Pinpoint the cell where the given text exists, returning its (X, Y) midpoint coordinate. 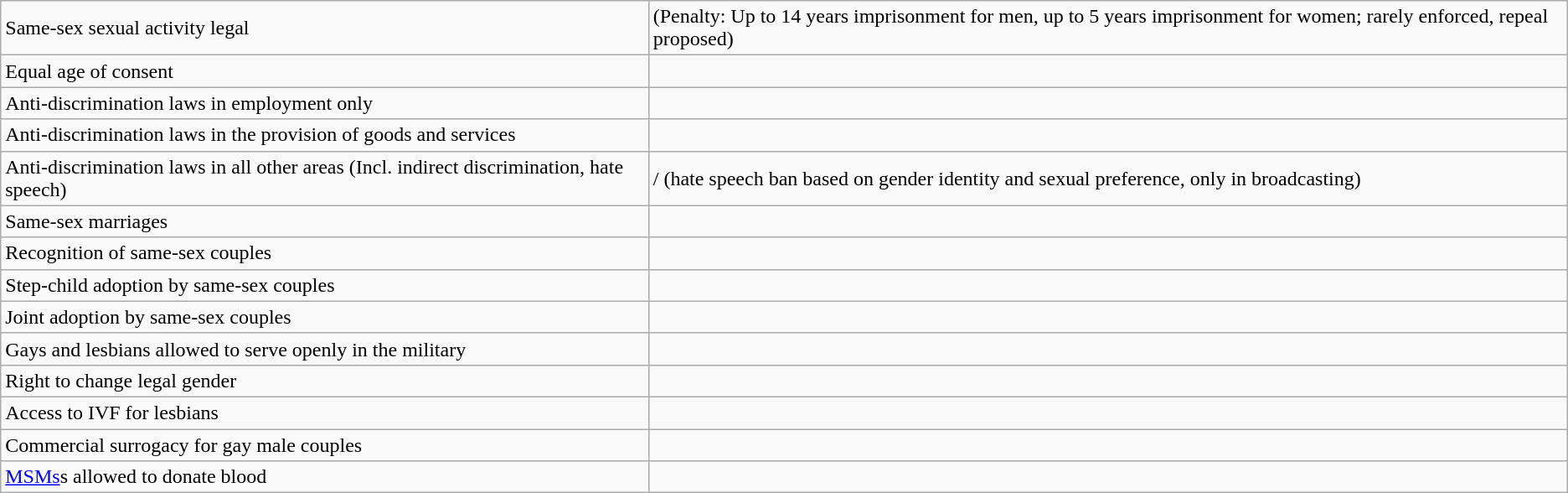
Step-child adoption by same-sex couples (325, 285)
Gays and lesbians allowed to serve openly in the military (325, 349)
Anti-discrimination laws in employment only (325, 103)
(Penalty: Up to 14 years imprisonment for men, up to 5 years imprisonment for women; rarely enforced, repeal proposed) (1107, 29)
Equal age of consent (325, 71)
/ (hate speech ban based on gender identity and sexual preference, only in broadcasting) (1107, 178)
Commercial surrogacy for gay male couples (325, 445)
Access to IVF for lesbians (325, 413)
Anti-discrimination laws in all other areas (Incl. indirect discrimination, hate speech) (325, 178)
Joint adoption by same-sex couples (325, 317)
Anti-discrimination laws in the provision of goods and services (325, 135)
Same-sex sexual activity legal (325, 29)
Right to change legal gender (325, 381)
Same-sex marriages (325, 221)
Recognition of same-sex couples (325, 253)
MSMss allowed to donate blood (325, 477)
